Locate the cell with the specified text and output its (x, y) center coordinate. 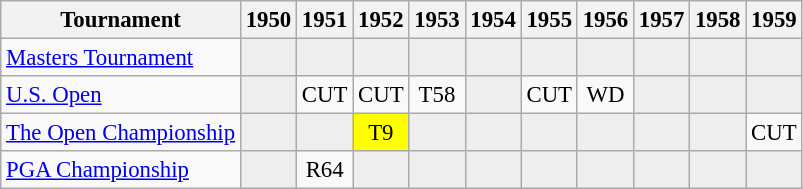
1953 (437, 20)
The Open Championship (121, 133)
1958 (718, 20)
1954 (493, 20)
PGA Championship (121, 170)
U.S. Open (121, 95)
1950 (268, 20)
1956 (605, 20)
Masters Tournament (121, 58)
1955 (549, 20)
1957 (661, 20)
Tournament (121, 20)
1952 (381, 20)
1959 (774, 20)
T58 (437, 95)
1951 (325, 20)
WD (605, 95)
R64 (325, 170)
T9 (381, 133)
